Scan for the cell matching the given text and deliver its (X, Y) coordinate at center. 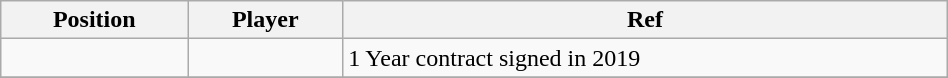
Player (266, 20)
1 Year contract signed in 2019 (646, 58)
Ref (646, 20)
Position (94, 20)
